Determine the (X, Y) coordinate at the center of the cell enclosing the given text.  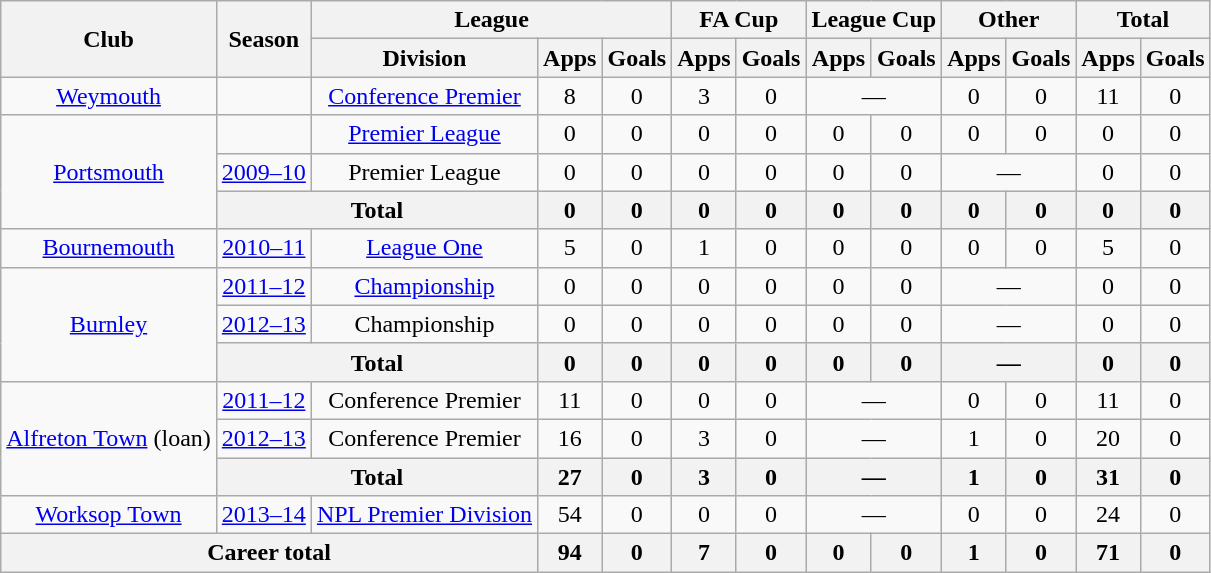
31 (1108, 477)
27 (570, 477)
NPL Premier Division (424, 515)
71 (1108, 553)
94 (570, 553)
Bournemouth (109, 248)
Burnley (109, 324)
16 (570, 438)
League (491, 20)
Alfreton Town (loan) (109, 438)
League One (424, 248)
2009–10 (264, 172)
Career total (270, 553)
FA Cup (739, 20)
2013–14 (264, 515)
24 (1108, 515)
7 (704, 553)
2010–11 (264, 248)
Other (1009, 20)
Worksop Town (109, 515)
League Cup (874, 20)
54 (570, 515)
8 (570, 96)
20 (1108, 438)
Weymouth (109, 96)
Club (109, 39)
Portsmouth (109, 172)
Season (264, 39)
Division (424, 58)
